Search for the cell housing the specified text and yield its [X, Y] center coordinate. 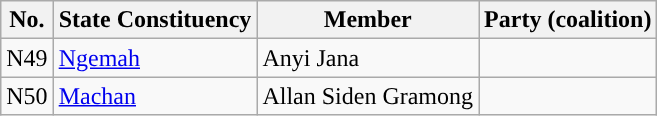
Party (coalition) [568, 20]
Anyi Jana [368, 58]
N49 [27, 58]
Allan Siden Gramong [368, 96]
State Constituency [155, 20]
No. [27, 20]
Ngemah [155, 58]
N50 [27, 96]
Machan [155, 96]
Member [368, 20]
